Output the [x, y] coordinate of the center of the cell containing the given text.  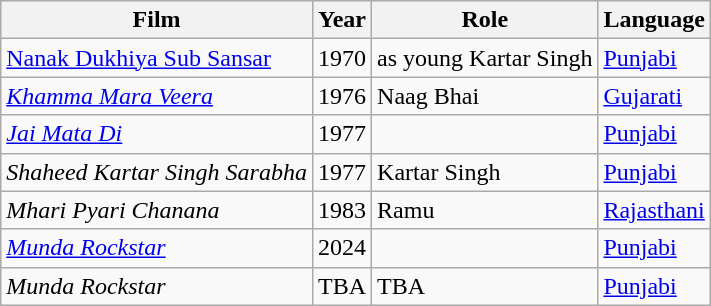
Gujarati [654, 96]
Role [485, 20]
Jai Mata Di [157, 134]
2024 [342, 248]
Ramu [485, 210]
as young Kartar Singh [485, 58]
Shaheed Kartar Singh Sarabha [157, 172]
Year [342, 20]
Khamma Mara Veera [157, 96]
1976 [342, 96]
Kartar Singh [485, 172]
Language [654, 20]
Mhari Pyari Chanana [157, 210]
Nanak Dukhiya Sub Sansar [157, 58]
Film [157, 20]
1970 [342, 58]
1983 [342, 210]
Naag Bhai [485, 96]
Rajasthani [654, 210]
